Locate the cell with the specified text and output its (x, y) center coordinate. 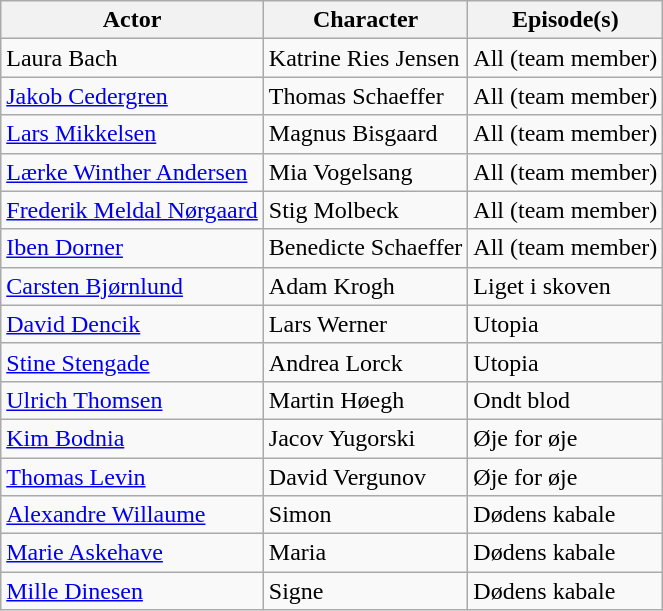
Laura Bach (132, 58)
Martin Høegh (366, 400)
Iben Dorner (132, 248)
Simon (366, 515)
Stig Molbeck (366, 210)
Frederik Meldal Nørgaard (132, 210)
Adam Krogh (366, 286)
Mia Vogelsang (366, 172)
Andrea Lorck (366, 362)
Jakob Cedergren (132, 96)
David Vergunov (366, 477)
Thomas Schaeffer (366, 96)
Thomas Levin (132, 477)
Katrine Ries Jensen (366, 58)
Ondt blod (566, 400)
Kim Bodnia (132, 438)
Carsten Bjørnlund (132, 286)
Lars Mikkelsen (132, 134)
Jacov Yugorski (366, 438)
Episode(s) (566, 20)
Stine Stengade (132, 362)
Mille Dinesen (132, 591)
Character (366, 20)
Maria (366, 553)
Magnus Bisgaard (366, 134)
Liget i skoven (566, 286)
Actor (132, 20)
Signe (366, 591)
Benedicte Schaeffer (366, 248)
Lars Werner (366, 324)
Ulrich Thomsen (132, 400)
Marie Askehave (132, 553)
David Dencik (132, 324)
Lærke Winther Andersen (132, 172)
Alexandre Willaume (132, 515)
